Scan for the cell matching the given text and deliver its (x, y) coordinate at center. 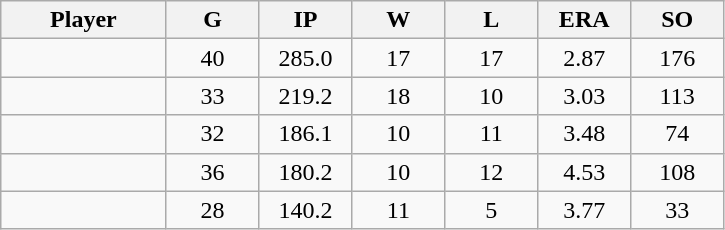
186.1 (306, 134)
IP (306, 20)
113 (678, 96)
108 (678, 172)
5 (492, 210)
G (212, 20)
4.53 (584, 172)
176 (678, 58)
36 (212, 172)
2.87 (584, 58)
140.2 (306, 210)
219.2 (306, 96)
Player (84, 20)
3.48 (584, 134)
SO (678, 20)
285.0 (306, 58)
40 (212, 58)
32 (212, 134)
L (492, 20)
3.77 (584, 210)
18 (398, 96)
74 (678, 134)
180.2 (306, 172)
W (398, 20)
28 (212, 210)
3.03 (584, 96)
ERA (584, 20)
12 (492, 172)
